Scan for the cell matching the given text and deliver its [x, y] coordinate at center. 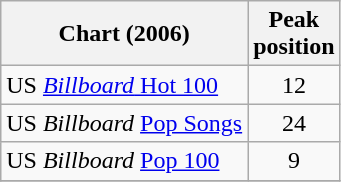
US Billboard Pop 100 [124, 161]
9 [294, 161]
Chart (2006) [124, 34]
US Billboard Hot 100 [124, 85]
12 [294, 85]
US Billboard Pop Songs [124, 123]
Peakposition [294, 34]
24 [294, 123]
